Determine the [x, y] coordinate at the center of the cell enclosing the given text.  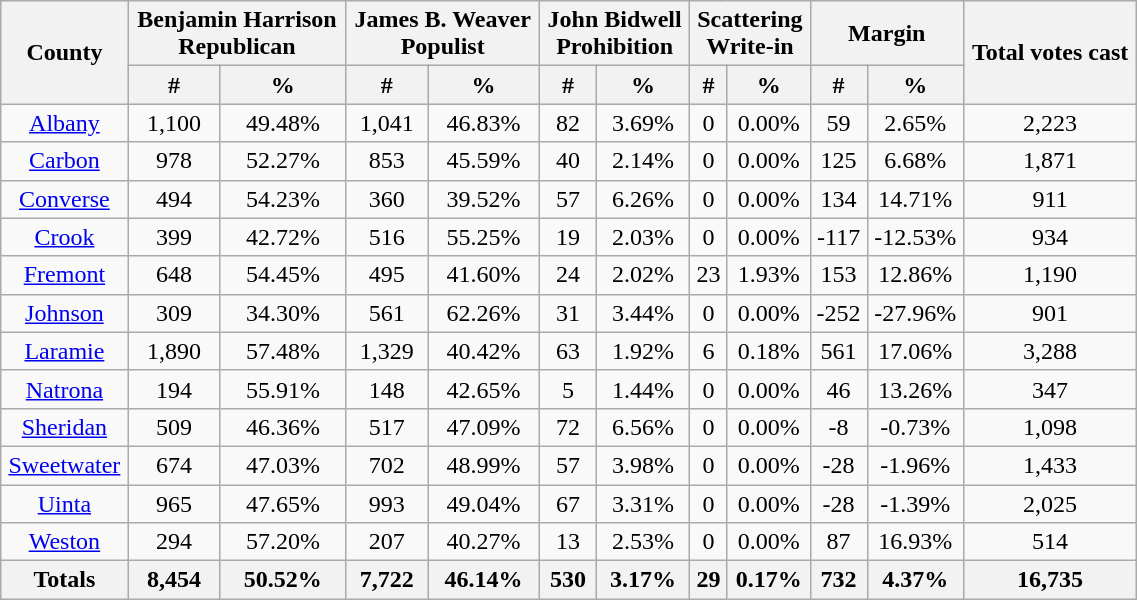
46.36% [283, 427]
41.60% [484, 275]
50.52% [283, 580]
Weston [64, 542]
-8 [838, 427]
87 [838, 542]
0.18% [768, 351]
Albany [64, 123]
57.48% [283, 351]
45.59% [484, 161]
46.83% [484, 123]
3,288 [1050, 351]
24 [568, 275]
-27.96% [915, 313]
46.14% [484, 580]
0.17% [768, 580]
72 [568, 427]
853 [387, 161]
509 [174, 427]
Fremont [64, 275]
59 [838, 123]
Uinta [64, 503]
514 [1050, 542]
42.65% [484, 389]
153 [838, 275]
978 [174, 161]
3.17% [642, 580]
Johnson [64, 313]
63 [568, 351]
2,025 [1050, 503]
1,098 [1050, 427]
517 [387, 427]
1,190 [1050, 275]
965 [174, 503]
3.44% [642, 313]
12.86% [915, 275]
495 [387, 275]
2.02% [642, 275]
Totals [64, 580]
1,890 [174, 351]
1,433 [1050, 465]
516 [387, 237]
2.03% [642, 237]
13.26% [915, 389]
John BidwellProhibition [615, 34]
8,454 [174, 580]
1,871 [1050, 161]
2.53% [642, 542]
Crook [64, 237]
-12.53% [915, 237]
1.92% [642, 351]
-0.73% [915, 427]
1,041 [387, 123]
49.04% [484, 503]
-252 [838, 313]
4.37% [915, 580]
42.72% [283, 237]
993 [387, 503]
48.99% [484, 465]
46 [838, 389]
55.25% [484, 237]
2.65% [915, 123]
54.45% [283, 275]
3.98% [642, 465]
47.09% [484, 427]
3.69% [642, 123]
1,329 [387, 351]
13 [568, 542]
17.06% [915, 351]
Laramie [64, 351]
360 [387, 199]
47.65% [283, 503]
54.23% [283, 199]
901 [1050, 313]
648 [174, 275]
49.48% [283, 123]
3.31% [642, 503]
62.26% [484, 313]
674 [174, 465]
494 [174, 199]
194 [174, 389]
James B. WeaverPopulist [443, 34]
55.91% [283, 389]
39.52% [484, 199]
31 [568, 313]
148 [387, 389]
530 [568, 580]
ScatteringWrite-in [750, 34]
40.27% [484, 542]
19 [568, 237]
16.93% [915, 542]
67 [568, 503]
7,722 [387, 580]
Sweetwater [64, 465]
1.93% [768, 275]
702 [387, 465]
911 [1050, 199]
6 [709, 351]
-1.39% [915, 503]
-117 [838, 237]
1,100 [174, 123]
134 [838, 199]
Natrona [64, 389]
934 [1050, 237]
Carbon [64, 161]
2,223 [1050, 123]
23 [709, 275]
40.42% [484, 351]
6.68% [915, 161]
Converse [64, 199]
Margin [886, 34]
399 [174, 237]
207 [387, 542]
Sheridan [64, 427]
57.20% [283, 542]
294 [174, 542]
125 [838, 161]
5 [568, 389]
47.03% [283, 465]
347 [1050, 389]
309 [174, 313]
-1.96% [915, 465]
40 [568, 161]
1.44% [642, 389]
34.30% [283, 313]
6.56% [642, 427]
County [64, 52]
52.27% [283, 161]
Benjamin HarrisonRepublican [237, 34]
82 [568, 123]
2.14% [642, 161]
6.26% [642, 199]
29 [709, 580]
732 [838, 580]
Total votes cast [1050, 52]
14.71% [915, 199]
16,735 [1050, 580]
